Output the (X, Y) coordinate of the center of the cell containing the given text.  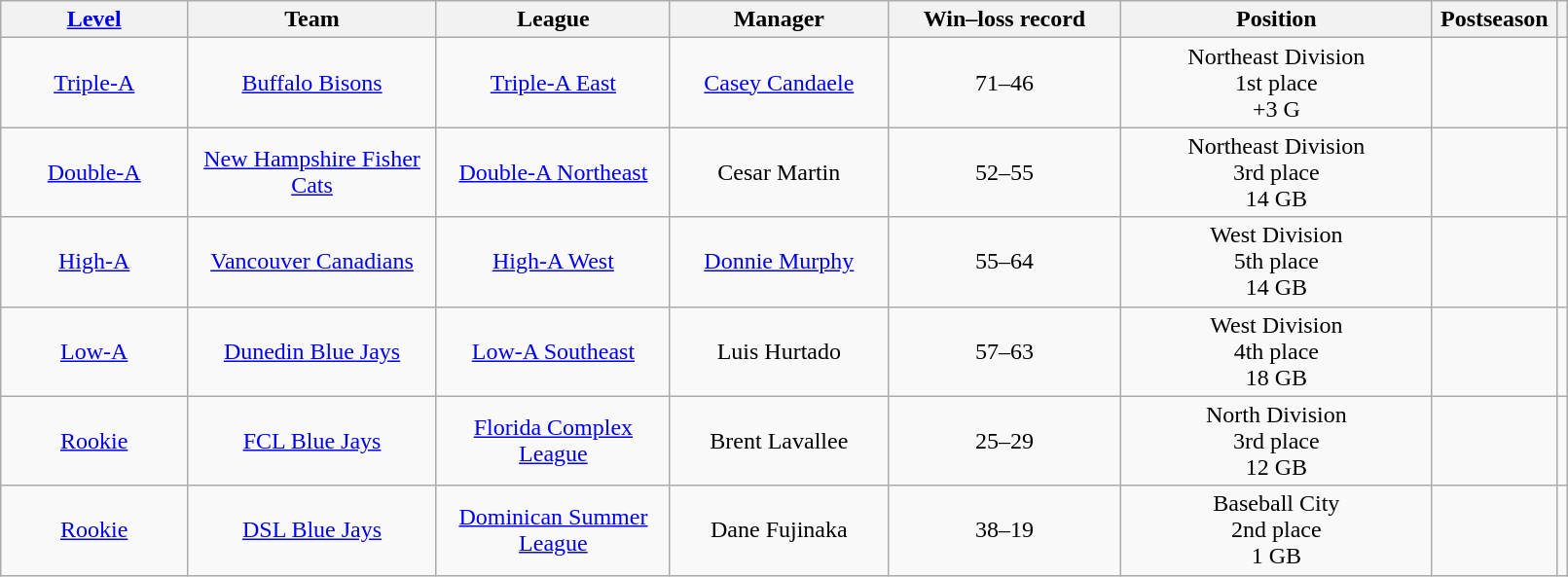
Postseason (1495, 19)
West Division4th place18 GB (1277, 351)
Triple-A East (553, 83)
Win–loss record (1004, 19)
High-A West (553, 262)
57–63 (1004, 351)
Team (312, 19)
Double-A Northeast (553, 172)
38–19 (1004, 530)
League (553, 19)
Donnie Murphy (779, 262)
Double-A (94, 172)
Buffalo Bisons (312, 83)
Northeast Division3rd place14 GB (1277, 172)
Low-A (94, 351)
Dominican Summer League (553, 530)
Manager (779, 19)
Casey Candaele (779, 83)
Cesar Martin (779, 172)
71–46 (1004, 83)
Position (1277, 19)
Dane Fujinaka (779, 530)
52–55 (1004, 172)
Dunedin Blue Jays (312, 351)
DSL Blue Jays (312, 530)
FCL Blue Jays (312, 441)
High-A (94, 262)
25–29 (1004, 441)
Baseball City2nd place1 GB (1277, 530)
Low-A Southeast (553, 351)
55–64 (1004, 262)
West Division5th place14 GB (1277, 262)
Northeast Division1st place+3 G (1277, 83)
Luis Hurtado (779, 351)
North Division3rd place12 GB (1277, 441)
Florida Complex League (553, 441)
Level (94, 19)
New Hampshire Fisher Cats (312, 172)
Brent Lavallee (779, 441)
Vancouver Canadians (312, 262)
Triple-A (94, 83)
